Pinpoint the cell where the given text exists, returning its [x, y] midpoint coordinate. 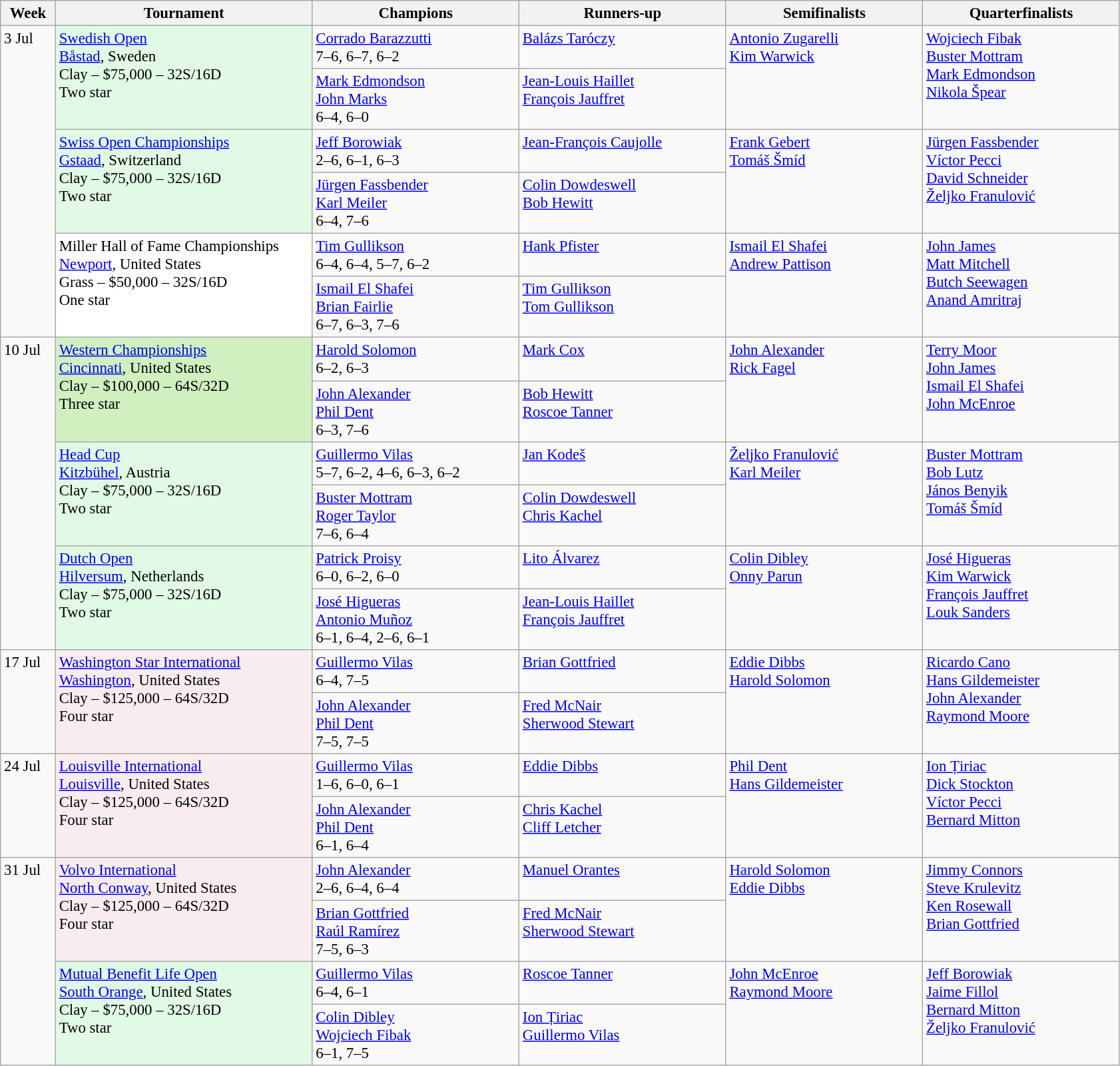
Antonio Zugarelli Kim Warwick [824, 78]
Week [28, 13]
Jimmy Connors Steve Krulevitz Ken Rosewall Brian Gottfried [1021, 910]
Wojciech Fibak Buster Mottram Mark Edmondson Nikola Špear [1021, 78]
Mutual Benefit Life Open South Orange, United States Clay – $75,000 – 32S/16D Two star [184, 1013]
Brian Gottfried [623, 671]
John Alexander Phil Dent 7–5, 7–5 [416, 723]
Roscoe Tanner [623, 983]
Volvo International North Conway, United States Clay – $125,000 – 64S/32D Four star [184, 910]
17 Jul [28, 702]
Guillermo Vilas 6–4, 7–5 [416, 671]
Bob Hewitt Roscoe Tanner [623, 411]
Ricardo Cano Hans Gildemeister John Alexander Raymond Moore [1021, 702]
Lito Álvarez [623, 567]
Ismail El Shafei Brian Fairlie 6–7, 6–3, 7–6 [416, 308]
Harold Solomon 6–2, 6–3 [416, 360]
Mark Edmondson John Marks 6–4, 6–0 [416, 99]
Colin Dowdeswell Chris Kachel [623, 515]
Tim Gullikson 6–4, 6–4, 5–7, 6–2 [416, 256]
Swedish Open Båstad, Sweden Clay – $75,000 – 32S/16D Two star [184, 78]
Phil Dent Hans Gildemeister [824, 806]
24 Jul [28, 806]
Guillermo Vilas 5–7, 6–2, 4–6, 6–3, 6–2 [416, 463]
Balázs Taróczy [623, 48]
Western Championships Cincinnati, United States Clay – $100,000 – 64S/32D Three star [184, 390]
Quarterfinalists [1021, 13]
Ismail El Shafei Andrew Pattison [824, 286]
Harold Solomon Eddie Dibbs [824, 910]
Jürgen Fassbender Karl Meiler 6–4, 7–6 [416, 203]
Patrick Proisy 6–0, 6–2, 6–0 [416, 567]
Colin Dibley Onny Parun [824, 597]
Ion Țiriac Guillermo Vilas [623, 1035]
Swiss Open Championships Gstaad, Switzerland Clay – $75,000 – 32S/16D Two star [184, 182]
Guillermo Vilas 1–6, 6–0, 6–1 [416, 775]
Head Cup Kitzbühel, Austria Clay – $75,000 – 32S/16D Two star [184, 493]
3 Jul [28, 182]
Guillermo Vilas 6–4, 6–1 [416, 983]
Louisville International Louisville, United States Clay – $125,000 – 64S/32D Four star [184, 806]
Jeff Borowiak 2–6, 6–1, 6–3 [416, 152]
Hank Pfister [623, 256]
John Alexander Rick Fagel [824, 390]
Buster Mottram Roger Taylor 7–6, 6–4 [416, 515]
Chris Kachel Cliff Letcher [623, 827]
10 Jul [28, 494]
Jean-François Caujolle [623, 152]
Miller Hall of Fame Championships Newport, United States Grass – $50,000 – 32S/16D One star [184, 286]
Colin Dowdeswell Bob Hewitt [623, 203]
Jürgen Fassbender Víctor Pecci David Schneider Željko Franulović [1021, 182]
John Alexander Phil Dent 6–3, 7–6 [416, 411]
Colin Dibley Wojciech Fibak 6–1, 7–5 [416, 1035]
John Alexander 2–6, 6–4, 6–4 [416, 879]
Frank Gebert Tomáš Šmíd [824, 182]
Champions [416, 13]
Eddie Dibbs Harold Solomon [824, 702]
José Higueras Kim Warwick François Jauffret Louk Sanders [1021, 597]
José Higueras Antonio Muñoz 6–1, 6–4, 2–6, 6–1 [416, 619]
John Alexander Phil Dent 6–1, 6–4 [416, 827]
Tim Gullikson Tom Gullikson [623, 308]
John McEnroe Raymond Moore [824, 1013]
Semifinalists [824, 13]
31 Jul [28, 961]
Jeff Borowiak Jaime Fillol Bernard Mitton Željko Franulović [1021, 1013]
Terry Moor John James Ismail El Shafei John McEnroe [1021, 390]
Buster Mottram Bob Lutz János Benyik Tomáš Šmíd [1021, 493]
Dutch Open Hilversum, Netherlands Clay – $75,000 – 32S/16D Two star [184, 597]
Tournament [184, 13]
Ion Țiriac Dick Stockton Víctor Pecci Bernard Mitton [1021, 806]
Jan Kodeš [623, 463]
Brian Gottfried Raúl Ramírez 7–5, 6–3 [416, 932]
Runners-up [623, 13]
John James Matt Mitchell Butch Seewagen Anand Amritraj [1021, 286]
Corrado Barazzutti 7–6, 6–7, 6–2 [416, 48]
Washington Star International Washington, United States Clay – $125,000 – 64S/32D Four star [184, 702]
Eddie Dibbs [623, 775]
Manuel Orantes [623, 879]
Željko Franulović Karl Meiler [824, 493]
Mark Cox [623, 360]
